Capture the cell that displays the provided text and extract its [X, Y] central coordinate. 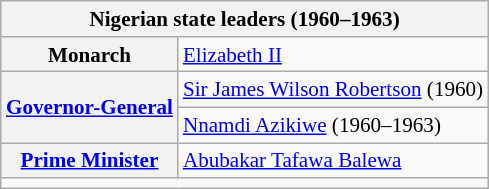
Elizabeth II [333, 54]
Monarch [90, 54]
Sir James Wilson Robertson (1960) [333, 90]
Governor-General [90, 108]
Abubakar Tafawa Balewa [333, 160]
Nigerian state leaders (1960–1963) [244, 18]
Nnamdi Azikiwe (1960–1963) [333, 124]
Prime Minister [90, 160]
